Locate the cell with the specified text and output its [X, Y] center coordinate. 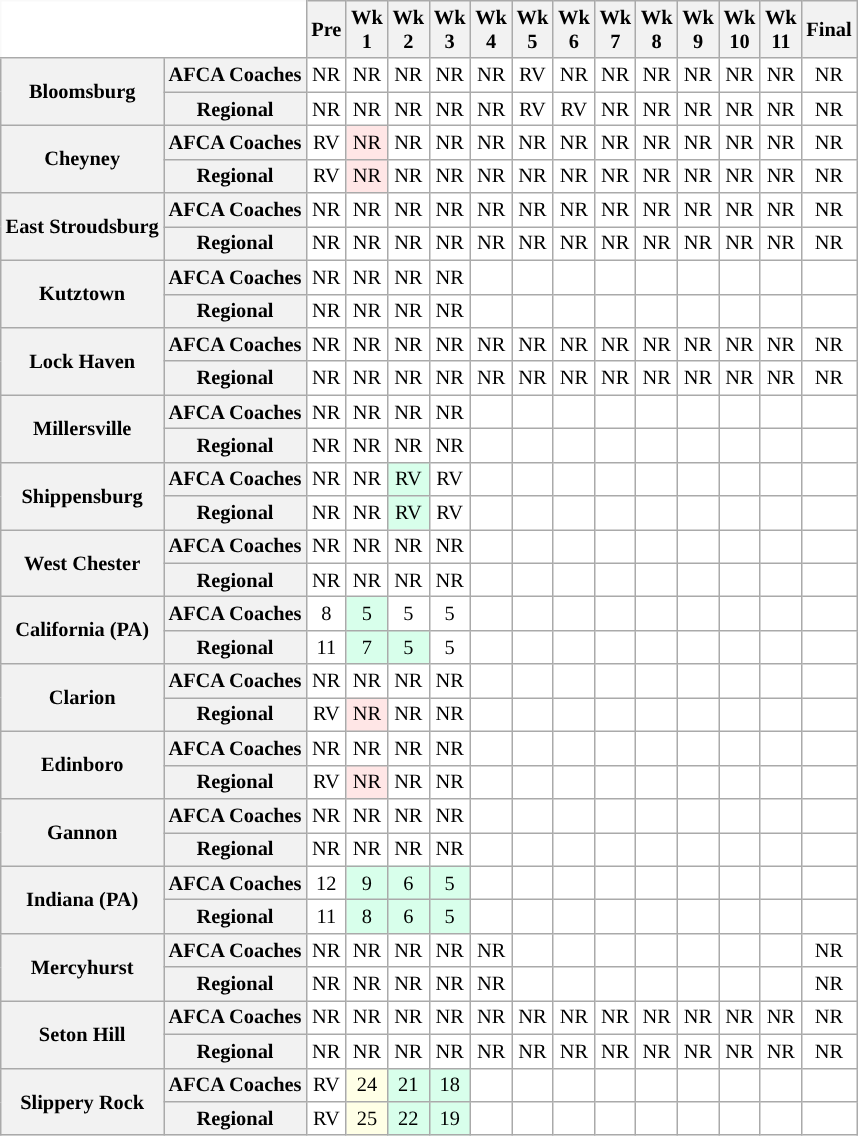
Indiana (PA) [82, 900]
25 [366, 1118]
Wk 4 [490, 29]
Bloomsburg [82, 92]
Wk 5 [532, 29]
Wk 2 [408, 29]
Wk 11 [780, 29]
Millersville [82, 428]
California (PA) [82, 630]
Wk 6 [574, 29]
Kutztown [82, 294]
Edinboro [82, 764]
Cheyney [82, 158]
Shippensburg [82, 496]
12 [326, 883]
9 [366, 883]
24 [366, 1085]
West Chester [82, 562]
21 [408, 1085]
Wk 10 [740, 29]
East Stroudsburg [82, 226]
Pre [326, 29]
Wk 8 [656, 29]
7 [366, 647]
19 [450, 1118]
Slippery Rock [82, 1102]
Wk 9 [698, 29]
Seton Hill [82, 1034]
Gannon [82, 832]
Wk 7 [616, 29]
22 [408, 1118]
Mercyhurst [82, 966]
Wk 3 [450, 29]
18 [450, 1085]
Wk 1 [366, 29]
Lock Haven [82, 360]
Final [830, 29]
Clarion [82, 698]
